Provide the (x, y) coordinate of the cell's center where the given text is located.  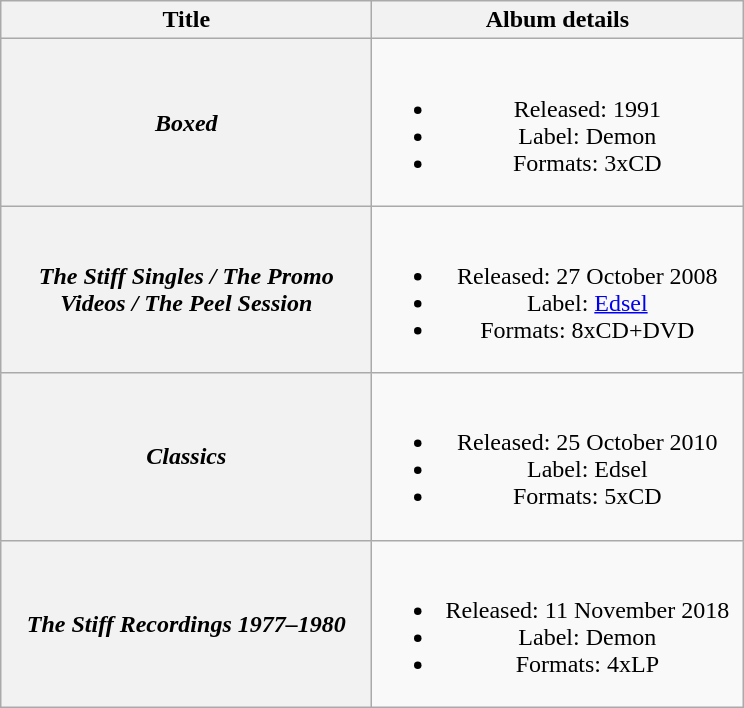
Title (186, 20)
Released: 1991Label: DemonFormats: 3xCD (558, 122)
Boxed (186, 122)
The Stiff Singles / The Promo Videos / The Peel Session (186, 290)
Album details (558, 20)
Released: 27 October 2008Label: EdselFormats: 8xCD+DVD (558, 290)
The Stiff Recordings 1977–1980 (186, 624)
Released: 25 October 2010Label: EdselFormats: 5xCD (558, 456)
Classics (186, 456)
Released: 11 November 2018Label: DemonFormats: 4xLP (558, 624)
